Detect which cell encompasses the target text, then output its (X, Y) center coordinate. 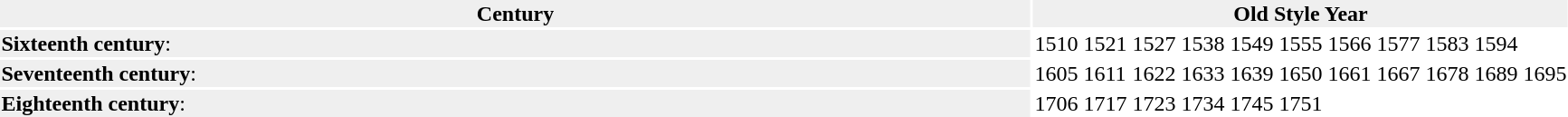
1622 (1155, 73)
1695 (1545, 73)
1605 (1057, 73)
1633 (1203, 73)
1745 (1252, 103)
Old Style Year (1301, 14)
1555 (1301, 44)
1717 (1106, 103)
1510 (1057, 44)
1639 (1252, 73)
1566 (1350, 44)
1583 (1448, 44)
1751 (1301, 103)
1650 (1301, 73)
1538 (1203, 44)
1549 (1252, 44)
1611 (1106, 73)
1678 (1448, 73)
1706 (1057, 103)
1527 (1155, 44)
1521 (1106, 44)
1594 (1497, 44)
Sixteenth century: (516, 44)
1667 (1399, 73)
1734 (1203, 103)
Eighteenth century: (516, 103)
1689 (1497, 73)
1723 (1155, 103)
1577 (1399, 44)
Century (516, 14)
1661 (1350, 73)
Seventeenth century: (516, 73)
